Scan for the cell matching the given text and deliver its [X, Y] coordinate at center. 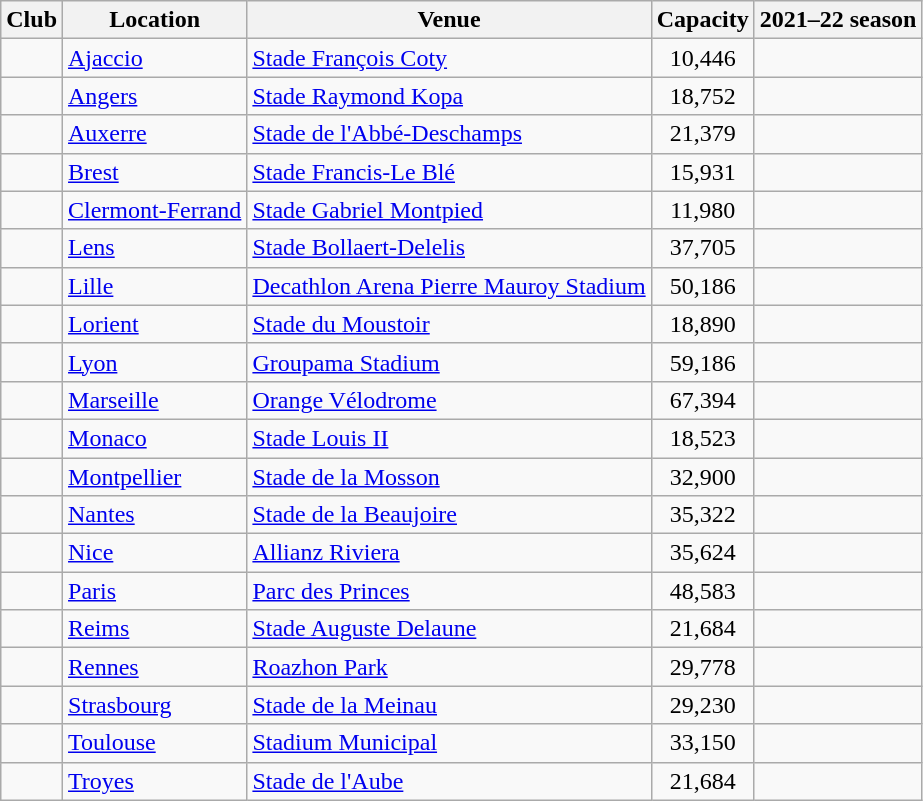
Stade Bollaert-Delelis [449, 248]
Stade de la Meinau [449, 705]
29,778 [702, 667]
Nice [155, 553]
Stade Louis II [449, 438]
Toulouse [155, 743]
33,150 [702, 743]
29,230 [702, 705]
Marseille [155, 400]
Venue [449, 20]
Auxerre [155, 134]
Monaco [155, 438]
Stade Auguste Delaune [449, 629]
10,446 [702, 58]
Decathlon Arena Pierre Mauroy Stadium [449, 286]
Lille [155, 286]
Orange Vélodrome [449, 400]
35,322 [702, 515]
Stade de l'Abbé-Deschamps [449, 134]
Clermont-Ferrand [155, 210]
Capacity [702, 20]
67,394 [702, 400]
Stade de l'Aube [449, 781]
Lens [155, 248]
18,890 [702, 324]
Angers [155, 96]
Ajaccio [155, 58]
Brest [155, 172]
Stade de la Mosson [449, 477]
Stade du Moustoir [449, 324]
Allianz Riviera [449, 553]
Montpellier [155, 477]
Troyes [155, 781]
Lyon [155, 362]
35,624 [702, 553]
Reims [155, 629]
11,980 [702, 210]
21,379 [702, 134]
Groupama Stadium [449, 362]
Lorient [155, 324]
48,583 [702, 591]
Stade Gabriel Montpied [449, 210]
18,523 [702, 438]
Stade de la Beaujoire [449, 515]
32,900 [702, 477]
Club [32, 20]
Stade Raymond Kopa [449, 96]
Stade Francis-Le Blé [449, 172]
Stade François Coty [449, 58]
2021–22 season [838, 20]
Stadium Municipal [449, 743]
37,705 [702, 248]
59,186 [702, 362]
Rennes [155, 667]
15,931 [702, 172]
18,752 [702, 96]
50,186 [702, 286]
Location [155, 20]
Roazhon Park [449, 667]
Paris [155, 591]
Parc des Princes [449, 591]
Nantes [155, 515]
Strasbourg [155, 705]
